Capture the cell that displays the provided text and extract its (x, y) central coordinate. 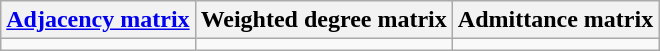
Admittance matrix (555, 20)
Adjacency matrix (98, 20)
Weighted degree matrix (324, 20)
